Extract the [x, y] coordinate from the center of the cell holding the provided text.  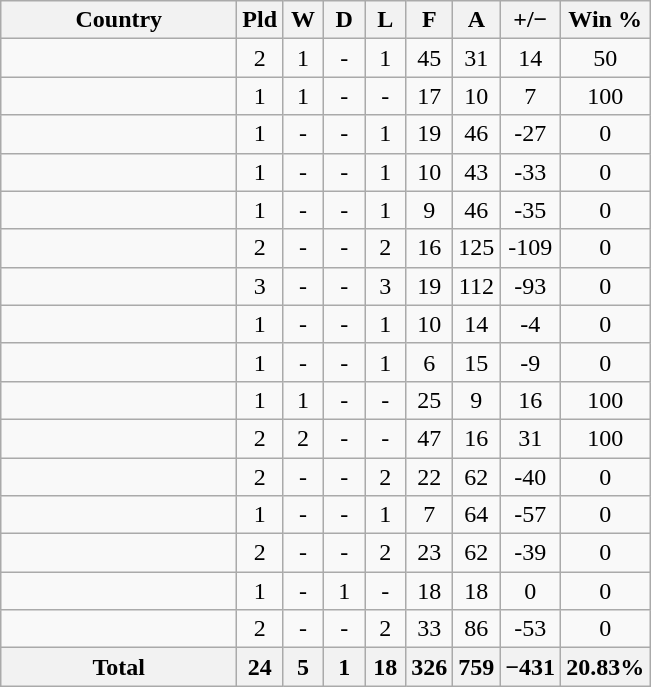
F [430, 20]
20.83% [606, 667]
125 [476, 248]
5 [304, 667]
-40 [530, 477]
86 [476, 629]
-109 [530, 248]
-27 [530, 134]
-57 [530, 515]
24 [260, 667]
6 [430, 362]
-9 [530, 362]
D [344, 20]
64 [476, 515]
22 [430, 477]
Pld [260, 20]
23 [430, 553]
-53 [530, 629]
L [386, 20]
33 [430, 629]
-35 [530, 210]
45 [430, 58]
43 [476, 172]
-33 [530, 172]
-93 [530, 286]
25 [430, 400]
A [476, 20]
17 [430, 96]
47 [430, 438]
Country [119, 20]
759 [476, 667]
W [304, 20]
+/− [530, 20]
50 [606, 58]
Total [119, 667]
326 [430, 667]
15 [476, 362]
112 [476, 286]
-39 [530, 553]
−431 [530, 667]
-4 [530, 324]
Win % [606, 20]
